Provide the (x, y) coordinate of the cell's center where the given text is located.  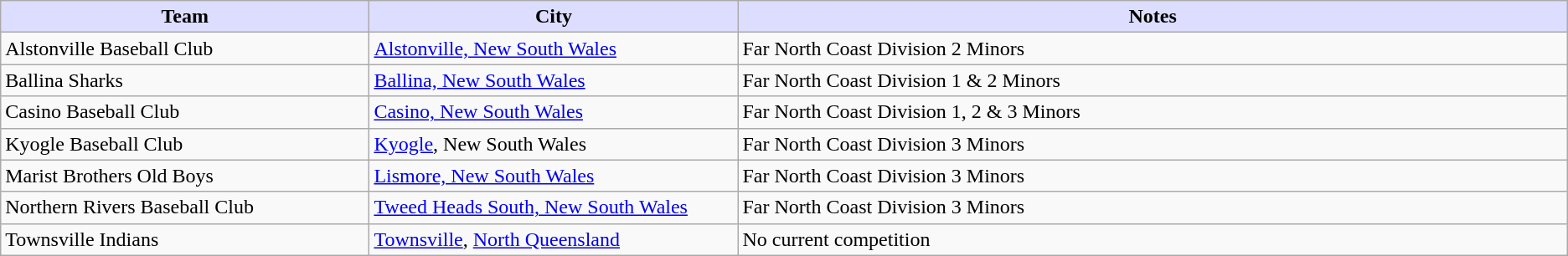
Ballina Sharks (185, 80)
Tweed Heads South, New South Wales (554, 207)
Casino Baseball Club (185, 112)
No current competition (1153, 239)
Far North Coast Division 1, 2 & 3 Minors (1153, 112)
Ballina, New South Wales (554, 80)
Far North Coast Division 2 Minors (1153, 49)
Kyogle, New South Wales (554, 144)
Far North Coast Division 1 & 2 Minors (1153, 80)
Townsville, North Queensland (554, 239)
Northern Rivers Baseball Club (185, 207)
Notes (1153, 17)
City (554, 17)
Marist Brothers Old Boys (185, 176)
Townsville Indians (185, 239)
Lismore, New South Wales (554, 176)
Alstonville Baseball Club (185, 49)
Team (185, 17)
Casino, New South Wales (554, 112)
Alstonville, New South Wales (554, 49)
Kyogle Baseball Club (185, 144)
